From the cell containing the given text, extract its center point as (x, y) coordinate. 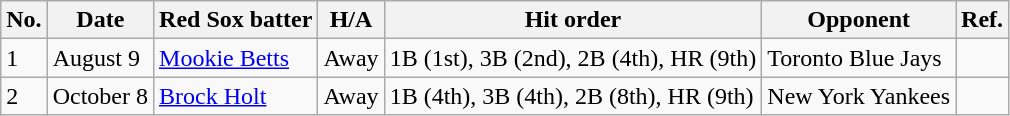
Mookie Betts (236, 58)
1B (1st), 3B (2nd), 2B (4th), HR (9th) (573, 58)
Brock Holt (236, 96)
1 (24, 58)
No. (24, 20)
1B (4th), 3B (4th), 2B (8th), HR (9th) (573, 96)
Hit order (573, 20)
October 8 (100, 96)
Toronto Blue Jays (859, 58)
2 (24, 96)
August 9 (100, 58)
H/A (351, 20)
Opponent (859, 20)
Date (100, 20)
Red Sox batter (236, 20)
Ref. (982, 20)
New York Yankees (859, 96)
